Scan for the cell matching the given text and deliver its [x, y] coordinate at center. 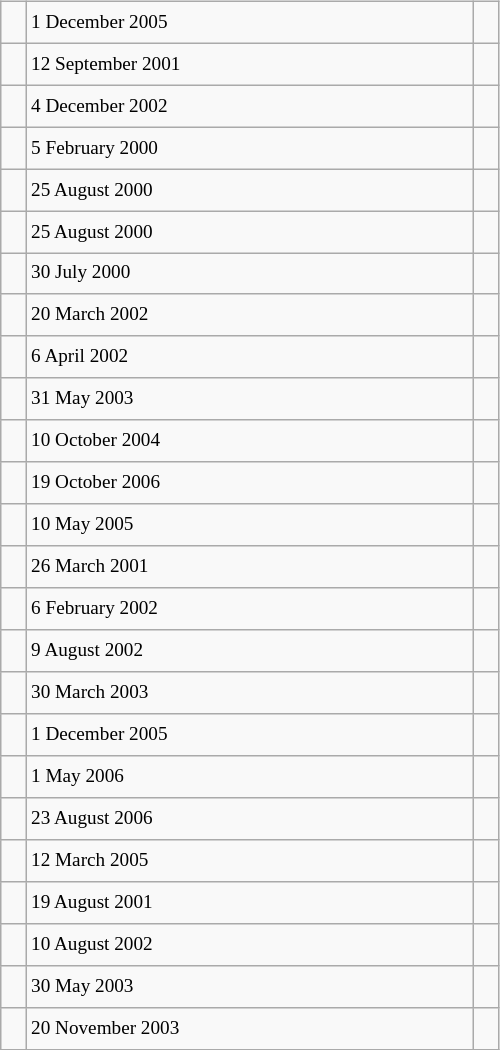
10 August 2002 [249, 944]
6 February 2002 [249, 609]
20 March 2002 [249, 315]
10 May 2005 [249, 525]
19 October 2006 [249, 483]
6 April 2002 [249, 357]
1 May 2006 [249, 777]
19 August 2001 [249, 902]
20 November 2003 [249, 1028]
12 September 2001 [249, 64]
4 December 2002 [249, 106]
30 March 2003 [249, 693]
26 March 2001 [249, 567]
31 May 2003 [249, 399]
23 August 2006 [249, 819]
30 July 2000 [249, 274]
12 March 2005 [249, 861]
30 May 2003 [249, 986]
10 October 2004 [249, 441]
9 August 2002 [249, 651]
5 February 2000 [249, 148]
